Capture the cell that displays the provided text and extract its [X, Y] central coordinate. 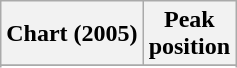
Peakposition [189, 34]
Chart (2005) [72, 34]
